Find where the given text appears and provide that cell's center as [X, Y] coordinate. 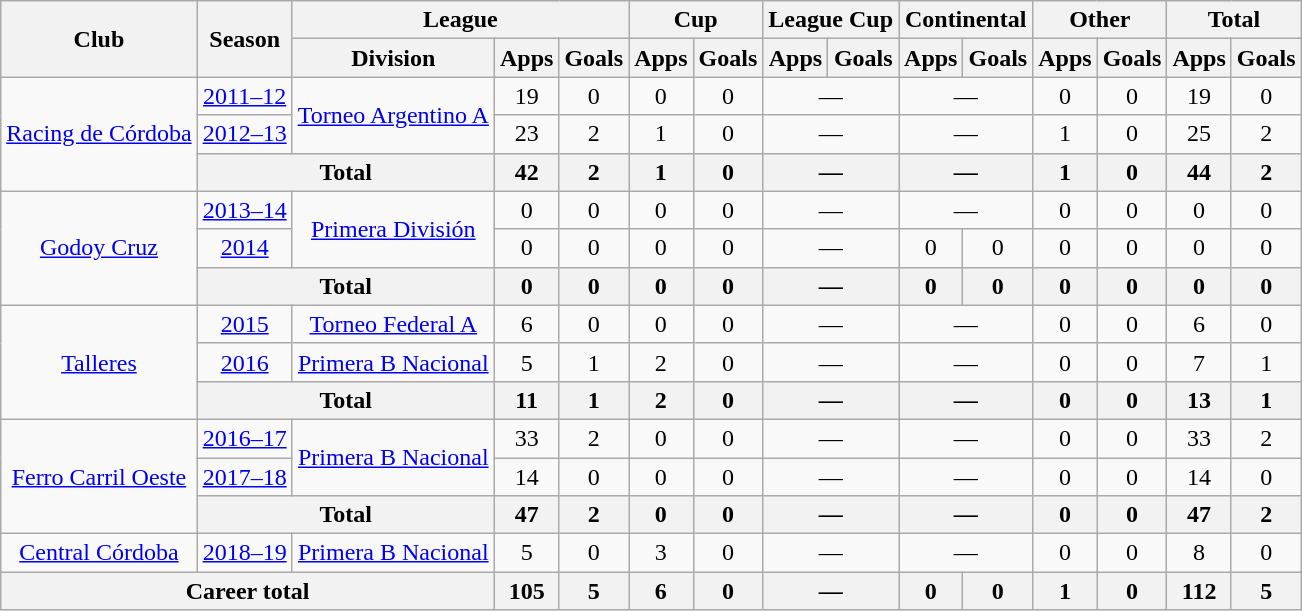
105 [526, 591]
42 [526, 172]
Career total [248, 591]
Central Córdoba [99, 553]
112 [1199, 591]
Ferro Carril Oeste [99, 476]
Season [244, 39]
Division [393, 58]
2013–14 [244, 210]
Racing de Córdoba [99, 134]
8 [1199, 553]
Torneo Argentino A [393, 115]
2014 [244, 248]
Primera División [393, 229]
Talleres [99, 362]
Continental [966, 20]
11 [526, 400]
2018–19 [244, 553]
League Cup [831, 20]
Other [1100, 20]
Godoy Cruz [99, 248]
13 [1199, 400]
44 [1199, 172]
7 [1199, 362]
2016 [244, 362]
2017–18 [244, 477]
Torneo Federal A [393, 324]
Club [99, 39]
2016–17 [244, 438]
Cup [696, 20]
2012–13 [244, 134]
3 [661, 553]
2015 [244, 324]
23 [526, 134]
League [460, 20]
2011–12 [244, 96]
25 [1199, 134]
